Detect which cell encompasses the target text, then output its [x, y] center coordinate. 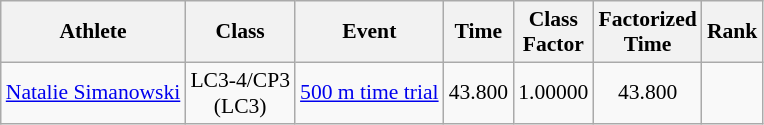
FactorizedTime [647, 32]
Time [478, 32]
Event [370, 32]
LC3-4/CP3(LC3) [240, 92]
Natalie Simanowski [94, 92]
500 m time trial [370, 92]
Athlete [94, 32]
Rank [732, 32]
1.00000 [553, 92]
Class [240, 32]
ClassFactor [553, 32]
